Determine the (x, y) coordinate at the center of the cell enclosing the given text.  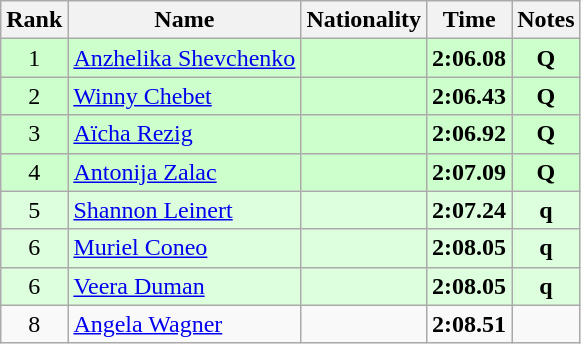
Winny Chebet (184, 96)
Anzhelika Shevchenko (184, 58)
Name (184, 20)
2:07.24 (470, 210)
Notes (546, 20)
2:06.92 (470, 134)
Angela Wagner (184, 324)
Muriel Coneo (184, 248)
4 (34, 172)
1 (34, 58)
2:08.51 (470, 324)
2:06.08 (470, 58)
2:07.09 (470, 172)
Antonija Zalac (184, 172)
2 (34, 96)
8 (34, 324)
Shannon Leinert (184, 210)
Time (470, 20)
Rank (34, 20)
Veera Duman (184, 286)
3 (34, 134)
Aïcha Rezig (184, 134)
5 (34, 210)
2:06.43 (470, 96)
Nationality (364, 20)
